From the cell containing the given text, extract its center point as [x, y] coordinate. 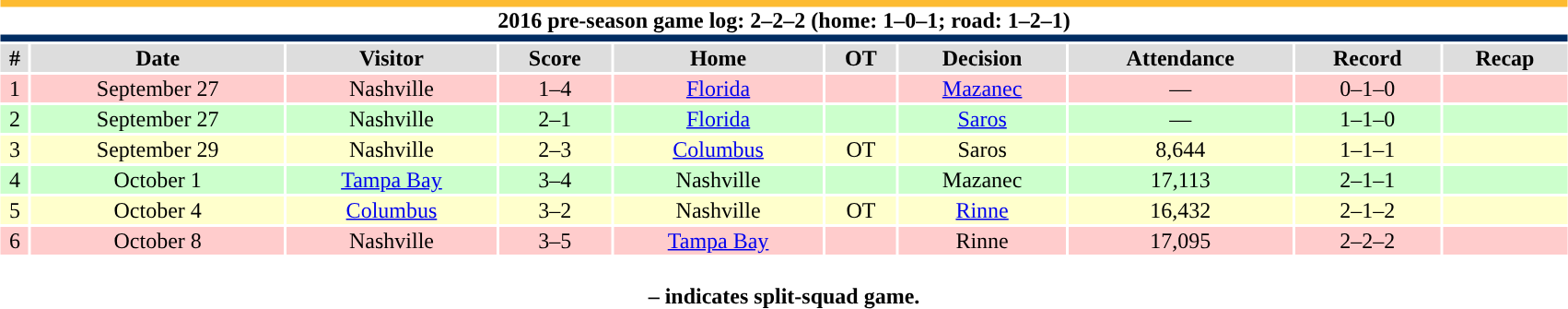
2–1–1 [1367, 180]
1–1–1 [1367, 149]
2–2–2 [1367, 241]
0–1–0 [1367, 89]
1–1–0 [1367, 119]
3 [15, 149]
17,113 [1181, 180]
2–1–2 [1367, 210]
Visitor [392, 58]
Date [158, 58]
3–2 [555, 210]
Decision [982, 58]
2 [15, 119]
3–4 [555, 180]
2–3 [555, 149]
1–4 [555, 89]
Record [1367, 58]
October 4 [158, 210]
16,432 [1181, 210]
Home [719, 58]
6 [15, 241]
17,095 [1181, 241]
2016 pre-season game log: 2–2–2 (home: 1–0–1; road: 1–2–1) [784, 20]
4 [15, 180]
Recap [1505, 58]
September 29 [158, 149]
5 [15, 210]
# [15, 58]
3–5 [555, 241]
Attendance [1181, 58]
2–1 [555, 119]
October 8 [158, 241]
8,644 [1181, 149]
Score [555, 58]
October 1 [158, 180]
1 [15, 89]
